Locate the cell with the specified text and output its [x, y] center coordinate. 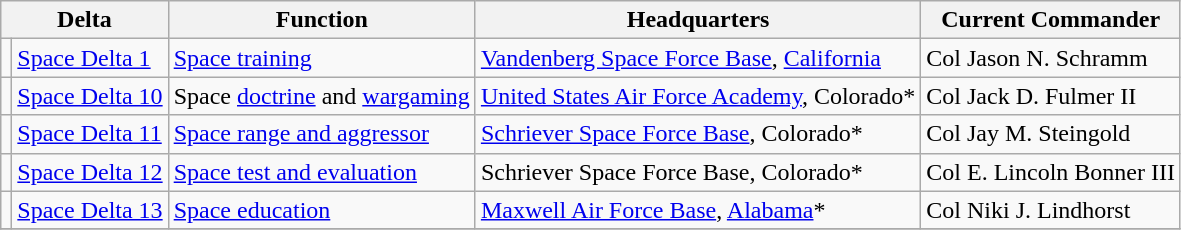
Maxwell Air Force Base, Alabama* [698, 210]
Col Jay M. Steingold [1051, 134]
Space Delta 13 [90, 210]
United States Air Force Academy, Colorado* [698, 96]
Space Delta 1 [90, 58]
Space range and aggressor [322, 134]
Space education [322, 210]
Space training [322, 58]
Headquarters [698, 20]
Delta [84, 20]
Col E. Lincoln Bonner III [1051, 172]
Vandenberg Space Force Base, California [698, 58]
Space Delta 10 [90, 96]
Col Niki J. Lindhorst [1051, 210]
Space test and evaluation [322, 172]
Current Commander [1051, 20]
Space Delta 11 [90, 134]
Col Jack D. Fulmer II [1051, 96]
Space Delta 12 [90, 172]
Col Jason N. Schramm [1051, 58]
Function [322, 20]
Space doctrine and wargaming [322, 96]
